From the cell containing the given text, extract its center point as (X, Y) coordinate. 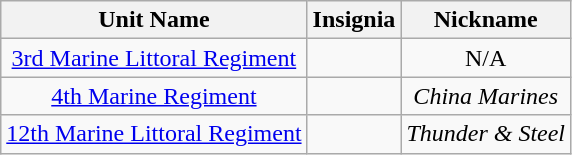
4th Marine Regiment (154, 96)
Nickname (486, 20)
Thunder & Steel (486, 134)
Unit Name (154, 20)
3rd Marine Littoral Regiment (154, 58)
Insignia (354, 20)
12th Marine Littoral Regiment (154, 134)
China Marines (486, 96)
N/A (486, 58)
